Scan for the cell matching the given text and deliver its [X, Y] coordinate at center. 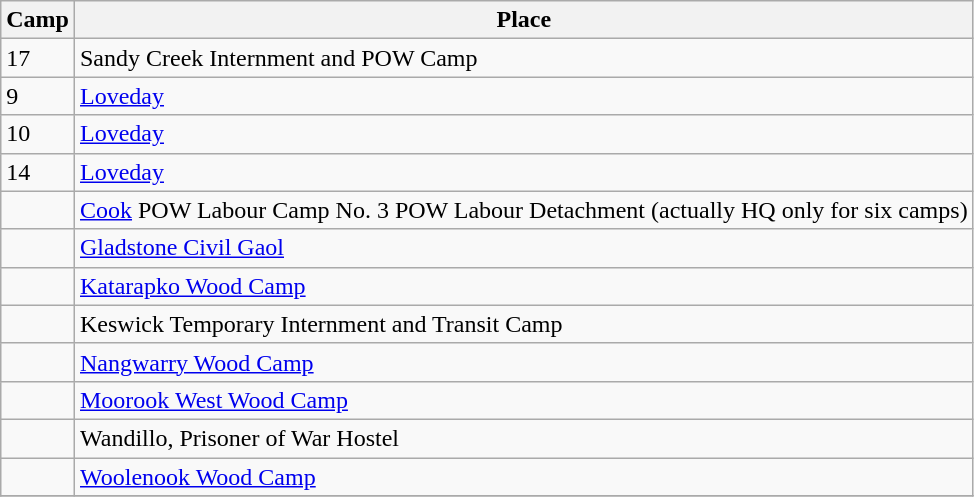
Place [524, 20]
Woolenook Wood Camp [524, 477]
Camp [38, 20]
Nangwarry Wood Camp [524, 362]
10 [38, 134]
Gladstone Civil Gaol [524, 248]
Wandillo, Prisoner of War Hostel [524, 438]
Katarapko Wood Camp [524, 286]
Sandy Creek Internment and POW Camp [524, 58]
Cook POW Labour Camp No. 3 POW Labour Detachment (actually HQ only for six camps) [524, 210]
17 [38, 58]
14 [38, 172]
9 [38, 96]
Moorook West Wood Camp [524, 400]
Keswick Temporary Internment and Transit Camp [524, 324]
